Return [X, Y] of the center of cell containing provided text 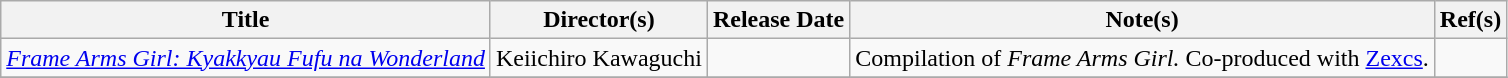
Keiichiro Kawaguchi [598, 58]
Compilation of Frame Arms Girl. Co-produced with Zexcs. [1142, 58]
Release Date [778, 20]
Frame Arms Girl: Kyakkyau Fufu na Wonderland [246, 58]
Ref(s) [1470, 20]
Director(s) [598, 20]
Note(s) [1142, 20]
Title [246, 20]
